Determine the (x, y) coordinate at the center of the cell enclosing the given text.  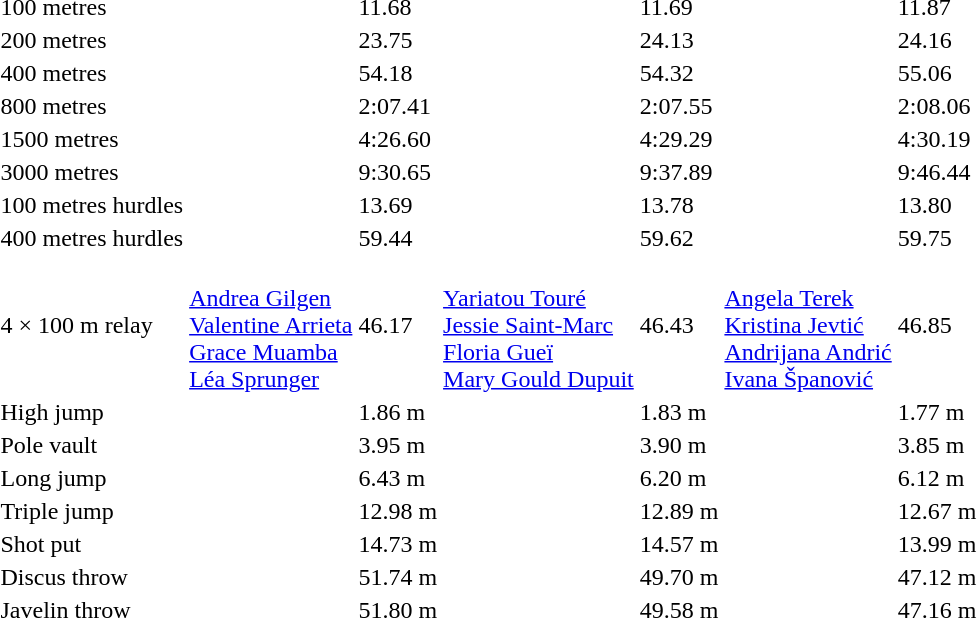
23.75 (398, 40)
3.95 m (398, 445)
1.86 m (398, 412)
59.62 (679, 238)
Angela TerekKristina JevtićAndrijana AndrićIvana Španović (808, 325)
1.83 m (679, 412)
13.69 (398, 205)
51.74 m (398, 577)
9:30.65 (398, 172)
14.73 m (398, 544)
3.90 m (679, 445)
54.32 (679, 73)
2:07.55 (679, 106)
6.43 m (398, 478)
13.78 (679, 205)
54.18 (398, 73)
4:29.29 (679, 139)
24.13 (679, 40)
12.89 m (679, 511)
6.20 m (679, 478)
9:37.89 (679, 172)
46.43 (679, 325)
Yariatou TouréJessie Saint-MarcFloria GueïMary Gould Dupuit (539, 325)
2:07.41 (398, 106)
12.98 m (398, 511)
4:26.60 (398, 139)
Andrea GilgenValentine ArrietaGrace MuambaLéa Sprunger (271, 325)
59.44 (398, 238)
14.57 m (679, 544)
46.17 (398, 325)
49.70 m (679, 577)
